Scan for the cell matching the given text and deliver its (X, Y) coordinate at center. 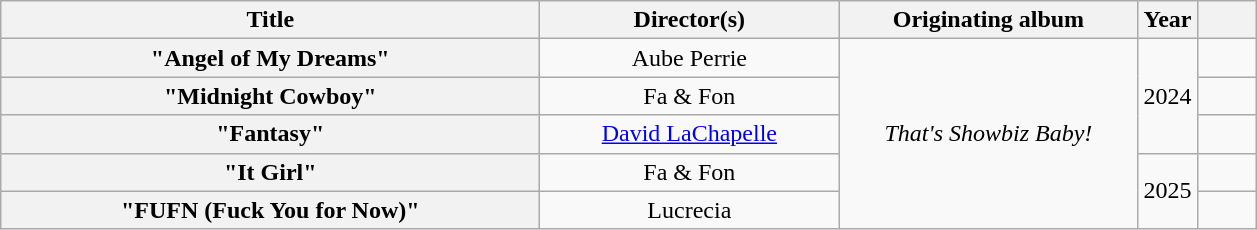
"It Girl" (270, 172)
2025 (1168, 191)
2024 (1168, 96)
"Angel of My Dreams" (270, 58)
That's Showbiz Baby! (988, 134)
Title (270, 20)
Director(s) (690, 20)
"FUFN (Fuck You for Now)" (270, 210)
David LaChapelle (690, 134)
Originating album (988, 20)
"Fantasy" (270, 134)
Aube Perrie (690, 58)
Lucrecia (690, 210)
"Midnight Cowboy" (270, 96)
Year (1168, 20)
